Capture the cell that displays the provided text and extract its [x, y] central coordinate. 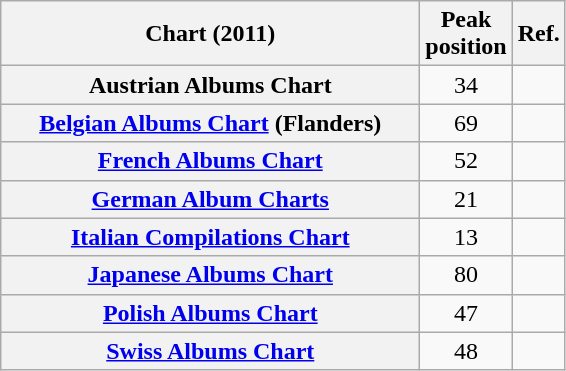
13 [466, 237]
80 [466, 275]
34 [466, 85]
Italian Compilations Chart [210, 237]
Japanese Albums Chart [210, 275]
47 [466, 313]
Polish Albums Chart [210, 313]
69 [466, 123]
Austrian Albums Chart [210, 85]
Chart (2011) [210, 34]
48 [466, 351]
21 [466, 199]
Peakposition [466, 34]
Ref. [538, 34]
German Album Charts [210, 199]
French Albums Chart [210, 161]
52 [466, 161]
Swiss Albums Chart [210, 351]
Belgian Albums Chart (Flanders) [210, 123]
